Return (x, y) of the center of cell containing provided text 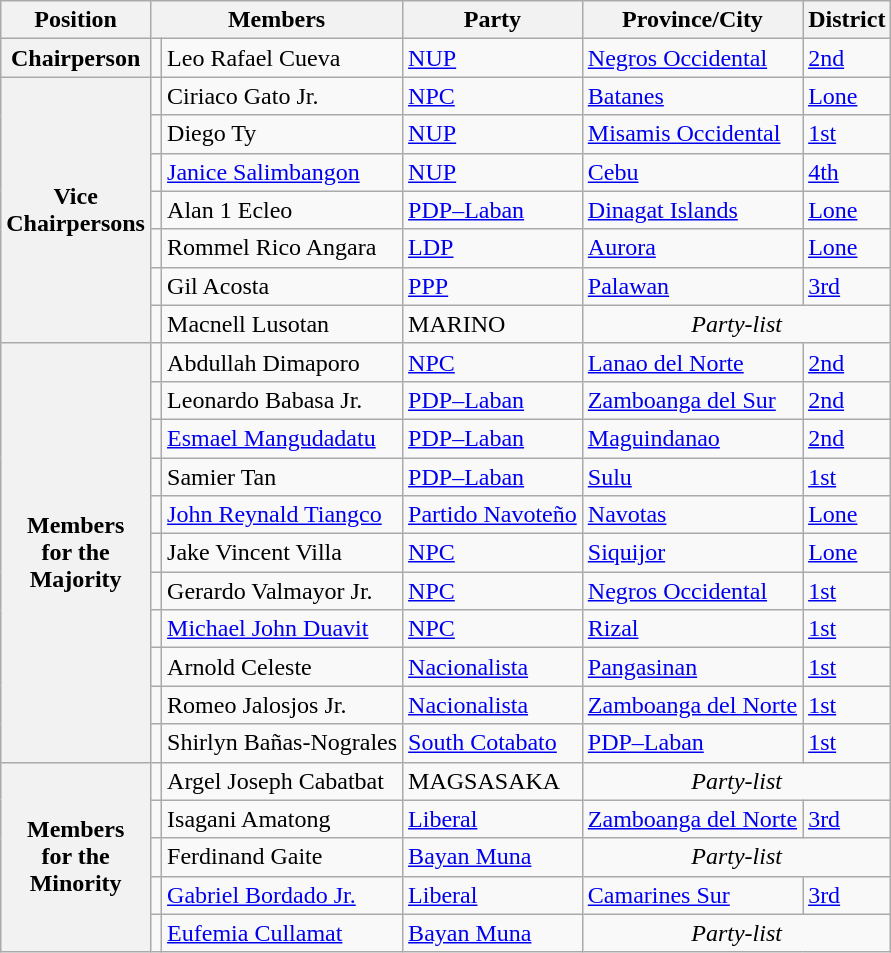
Batanes (692, 96)
Samier Tan (282, 477)
Esmael Mangudadatu (282, 438)
Leonardo Babasa Jr. (282, 400)
Province/City (692, 20)
Arnold Celeste (282, 667)
Palawan (692, 286)
Isagani Amatong (282, 819)
Aurora (692, 248)
Membersfor theMinority (76, 857)
Party (493, 20)
Lanao del Norte (692, 362)
Gil Acosta (282, 286)
MARINO (493, 324)
Abdullah Dimaporo (282, 362)
Alan 1 Ecleo (282, 210)
Rizal (692, 629)
John Reynald Tiangco (282, 515)
Shirlyn Bañas-Nograles (282, 743)
Siquijor (692, 553)
Romeo Jalosjos Jr. (282, 705)
Ciriaco Gato Jr. (282, 96)
Diego Ty (282, 134)
Misamis Occidental (692, 134)
Argel Joseph Cabatbat (282, 781)
4th (847, 172)
Dinagat Islands (692, 210)
Navotas (692, 515)
Members (276, 20)
ViceChairpersons (76, 210)
Membersfor theMajority (76, 552)
Partido Navoteño (493, 515)
Gabriel Bordado Jr. (282, 895)
South Cotabato (493, 743)
Ferdinand Gaite (282, 857)
Jake Vincent Villa (282, 553)
Maguindanao (692, 438)
PPP (493, 286)
LDP (493, 248)
District (847, 20)
Sulu (692, 477)
Eufemia Cullamat (282, 933)
Zamboanga del Sur (692, 400)
Camarines Sur (692, 895)
Leo Rafael Cueva (282, 58)
Michael John Duavit (282, 629)
Pangasinan (692, 667)
Position (76, 20)
Gerardo Valmayor Jr. (282, 591)
MAGSASAKA (493, 781)
Rommel Rico Angara (282, 248)
Cebu (692, 172)
Chairperson (76, 58)
Janice Salimbangon (282, 172)
Macnell Lusotan (282, 324)
